Pinpoint the cell where the given text exists, returning its [X, Y] midpoint coordinate. 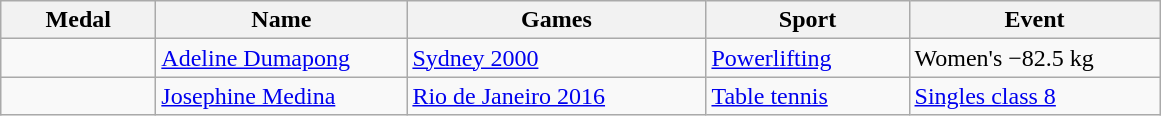
Rio de Janeiro 2016 [556, 96]
Medal [78, 20]
Women's −82.5 kg [1034, 58]
Games [556, 20]
Sport [808, 20]
Josephine Medina [282, 96]
Event [1034, 20]
Singles class 8 [1034, 96]
Table tennis [808, 96]
Adeline Dumapong [282, 58]
Name [282, 20]
Powerlifting [808, 58]
Sydney 2000 [556, 58]
